Return (x, y) of the center of cell containing provided text 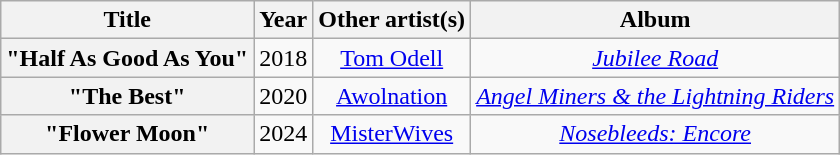
Album (656, 20)
"The Best" (128, 96)
Other artist(s) (392, 20)
Nosebleeds: Encore (656, 134)
Angel Miners & the Lightning Riders (656, 96)
Title (128, 20)
Year (284, 20)
2024 (284, 134)
"Flower Moon" (128, 134)
2018 (284, 58)
2020 (284, 96)
Jubilee Road (656, 58)
MisterWives (392, 134)
"Half As Good As You" (128, 58)
Tom Odell (392, 58)
Awolnation (392, 96)
